Return the [X, Y] coordinate for the center point of the cell that contains the specified text.  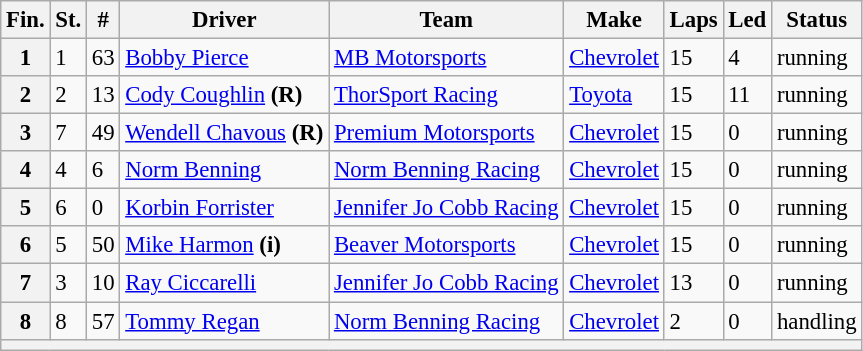
49 [104, 133]
63 [104, 58]
57 [104, 321]
Premium Motorsports [446, 133]
handling [817, 321]
ThorSport Racing [446, 95]
Laps [694, 20]
Wendell Chavous (R) [224, 133]
Driver [224, 20]
50 [104, 245]
MB Motorsports [446, 58]
10 [104, 283]
Tommy Regan [224, 321]
Bobby Pierce [224, 58]
St. [68, 20]
Status [817, 20]
Toyota [614, 95]
Ray Ciccarelli [224, 283]
Norm Benning [224, 170]
# [104, 20]
Korbin Forrister [224, 208]
Make [614, 20]
Mike Harmon (i) [224, 245]
Led [748, 20]
11 [748, 95]
Team [446, 20]
Fin. [26, 20]
Cody Coughlin (R) [224, 95]
Beaver Motorsports [446, 245]
